Scan for the cell matching the given text and deliver its (X, Y) coordinate at center. 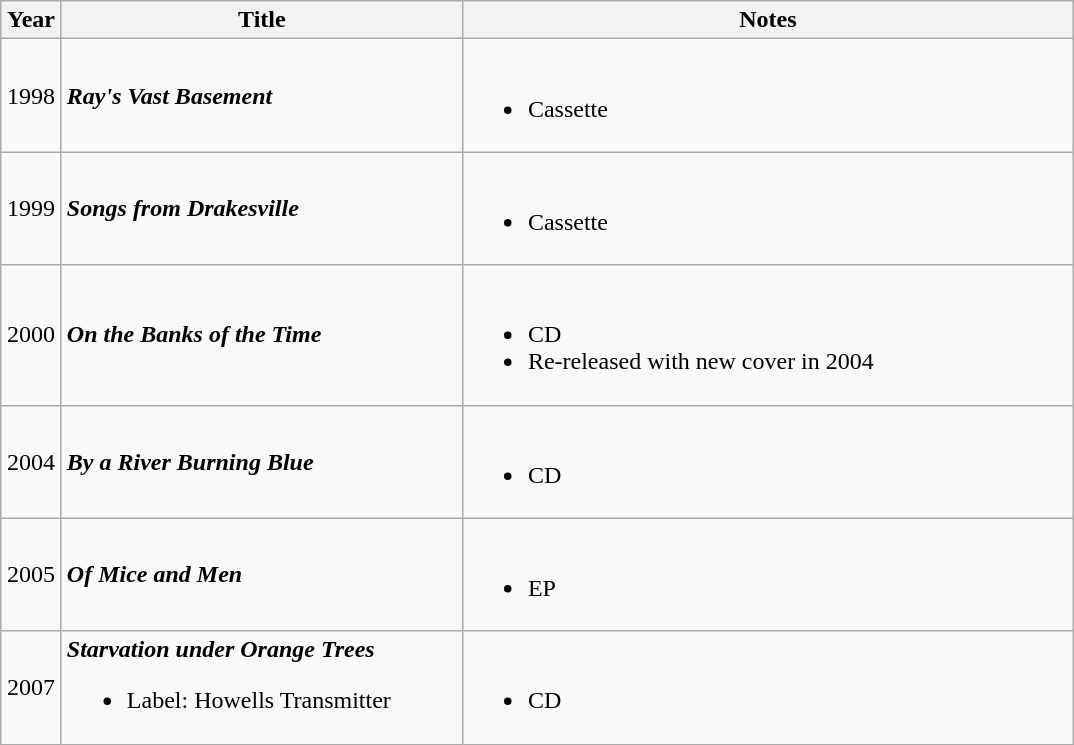
2007 (32, 688)
Year (32, 20)
2004 (32, 462)
2005 (32, 574)
Notes (768, 20)
Title (262, 20)
1999 (32, 208)
EP (768, 574)
Starvation under Orange TreesLabel: Howells Transmitter (262, 688)
Ray's Vast Basement (262, 96)
By a River Burning Blue (262, 462)
On the Banks of the Time (262, 335)
CDRe-released with new cover in 2004 (768, 335)
1998 (32, 96)
Songs from Drakesville (262, 208)
2000 (32, 335)
Of Mice and Men (262, 574)
